Pinpoint the cell where the given text exists, returning its (x, y) midpoint coordinate. 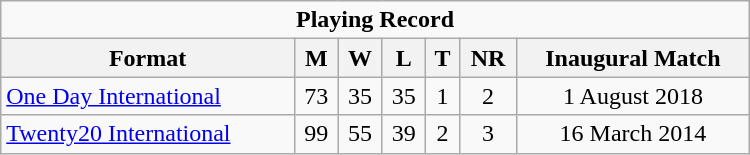
W (360, 58)
M (316, 58)
L (404, 58)
1 August 2018 (634, 96)
Playing Record (375, 20)
Inaugural Match (634, 58)
One Day International (148, 96)
73 (316, 96)
3 (488, 134)
Format (148, 58)
55 (360, 134)
T (443, 58)
Twenty20 International (148, 134)
39 (404, 134)
99 (316, 134)
NR (488, 58)
1 (443, 96)
16 March 2014 (634, 134)
